Provide the [X, Y] coordinate of the cell's center where the given text is located.  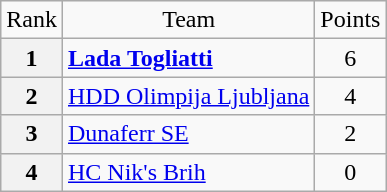
1 [32, 58]
3 [32, 134]
Rank [32, 20]
Dunaferr SE [188, 134]
Points [350, 20]
0 [350, 172]
6 [350, 58]
Lada Togliatti [188, 58]
Team [188, 20]
HDD Olimpija Ljubljana [188, 96]
HC Nik's Brih [188, 172]
